For the text-containing cell, return its midpoint in (X, Y) coordinate format. 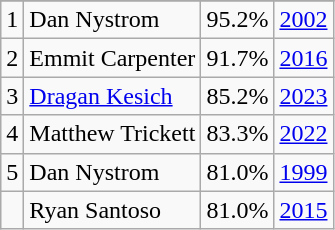
1999 (304, 172)
Emmit Carpenter (112, 58)
Ryan Santoso (112, 210)
2022 (304, 134)
3 (12, 96)
2002 (304, 20)
91.7% (238, 58)
2016 (304, 58)
Matthew Trickett (112, 134)
1 (12, 20)
83.3% (238, 134)
2 (12, 58)
85.2% (238, 96)
Dragan Kesich (112, 96)
95.2% (238, 20)
4 (12, 134)
2015 (304, 210)
5 (12, 172)
2023 (304, 96)
